Capture the cell that displays the provided text and extract its [X, Y] central coordinate. 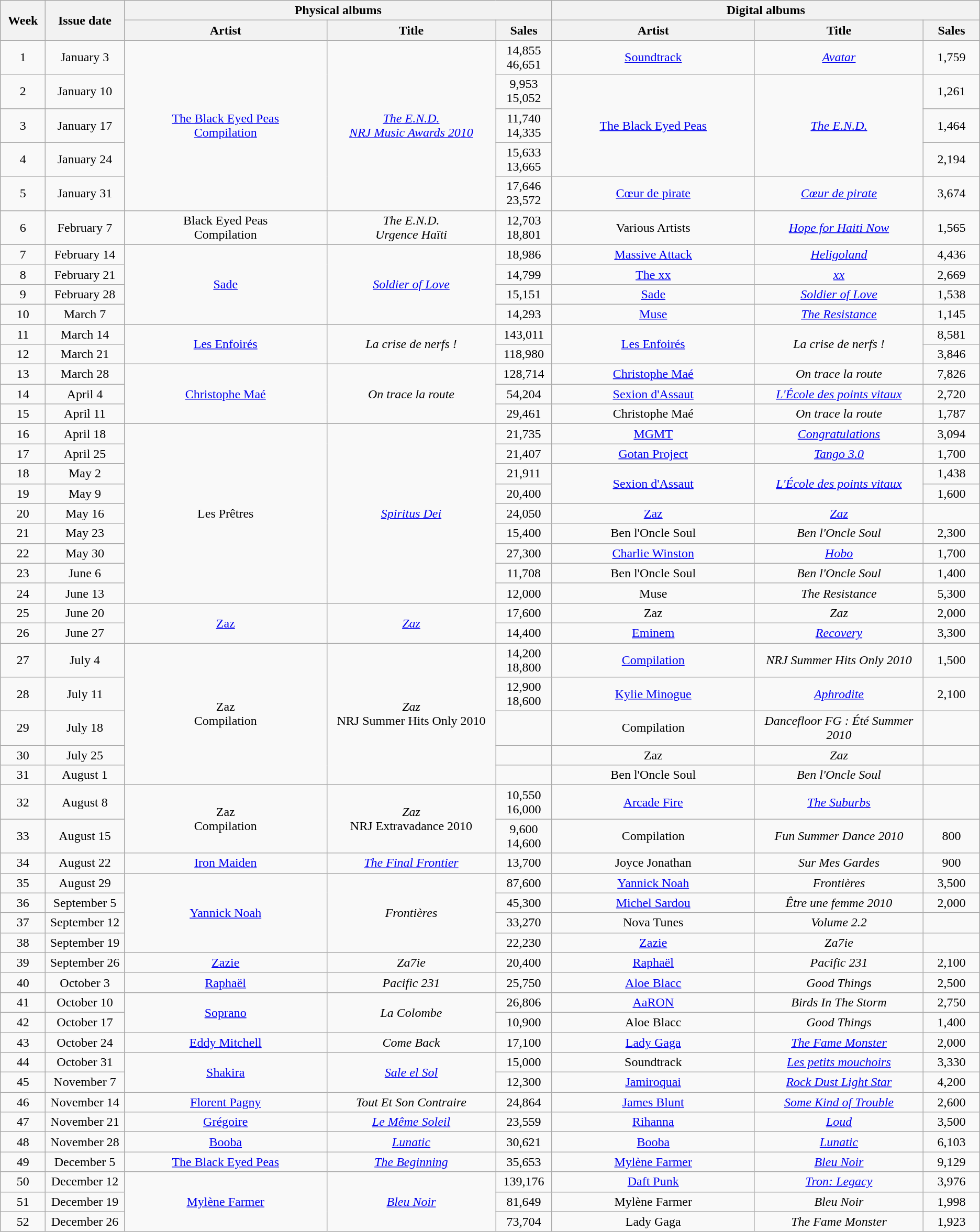
James Blunt [653, 1102]
The Beginning [411, 1162]
Congratulations [839, 434]
August 1 [85, 775]
Les petits mouchoirs [839, 1062]
Sur Mes Gardes [839, 863]
February 21 [85, 274]
September 5 [85, 903]
12,000 [524, 593]
118,980 [524, 354]
38 [23, 943]
42 [23, 1022]
45 [23, 1082]
21,911 [524, 474]
14,799 [524, 274]
December 19 [85, 1202]
April 4 [85, 394]
Tout Et Son Contraire [411, 1102]
October 3 [85, 982]
The E.N.D.NRJ Music Awards 2010 [411, 126]
87,600 [524, 883]
35 [23, 883]
Spiritus Dei [411, 514]
33 [23, 836]
Le Même Soleil [411, 1122]
January 3 [85, 58]
25 [23, 613]
1,600 [952, 494]
24,050 [524, 513]
April 25 [85, 454]
800 [952, 836]
June 20 [85, 613]
81,649 [524, 1202]
March 21 [85, 354]
28 [23, 694]
143,011 [524, 334]
23 [23, 573]
40 [23, 982]
Eminem [653, 633]
Tron: Legacy [839, 1182]
Heligoland [839, 254]
Jamiroquai [653, 1082]
1,500 [952, 659]
xx [839, 274]
June 13 [85, 593]
41 [23, 1002]
Hobo [839, 553]
900 [952, 863]
October 31 [85, 1062]
Arcade Fire [653, 802]
April 18 [85, 434]
19 [23, 494]
Fun Summer Dance 2010 [839, 836]
51 [23, 1202]
10 [23, 314]
14,293 [524, 314]
November 21 [85, 1122]
3,330 [952, 1062]
Dancefloor FG : Été Summer 2010 [839, 729]
2,669 [952, 274]
46 [23, 1102]
32 [23, 802]
May 30 [85, 553]
Florent Pagny [225, 1102]
7 [23, 254]
49 [23, 1162]
Black Eyed PeasCompilation [225, 227]
29 [23, 729]
The Final Frontier [411, 863]
July 11 [85, 694]
July 4 [85, 659]
13,700 [524, 863]
1,145 [952, 314]
17,100 [524, 1042]
July 25 [85, 755]
14 [23, 394]
1,923 [952, 1222]
20 [23, 513]
10,900 [524, 1022]
The Black Eyed PeasCompilation [225, 126]
14,20018,800 [524, 659]
73,704 [524, 1222]
December 5 [85, 1162]
August 8 [85, 802]
September 12 [85, 923]
29,461 [524, 414]
3,674 [952, 194]
4 [23, 159]
9,129 [952, 1162]
21,407 [524, 454]
Hope for Haiti Now [839, 227]
Les Prêtres [225, 514]
1,565 [952, 227]
48 [23, 1142]
3,300 [952, 633]
Soprano [225, 1012]
17,64623,572 [524, 194]
18,986 [524, 254]
Kylie Minogue [653, 694]
6,103 [952, 1142]
17 [23, 454]
54,204 [524, 394]
5 [23, 194]
7,826 [952, 374]
Various Artists [653, 227]
15 [23, 414]
March 14 [85, 334]
May 9 [85, 494]
Eddy Mitchell [225, 1042]
November 28 [85, 1142]
February 28 [85, 294]
9 [23, 294]
Rock Dust Light Star [839, 1082]
3,976 [952, 1182]
March 7 [85, 314]
33,270 [524, 923]
44 [23, 1062]
March 28 [85, 374]
May 2 [85, 474]
The xx [653, 274]
15,63313,665 [524, 159]
21,735 [524, 434]
4,200 [952, 1082]
8,581 [952, 334]
26 [23, 633]
22 [23, 553]
December 26 [85, 1222]
12,90018,600 [524, 694]
50 [23, 1182]
8 [23, 274]
October 24 [85, 1042]
The E.N.D.Urgence Haïti [411, 227]
1,538 [952, 294]
43 [23, 1042]
2,600 [952, 1102]
34 [23, 863]
Week [23, 20]
15,000 [524, 1062]
Michel Sardou [653, 903]
December 12 [85, 1182]
September 19 [85, 943]
3 [23, 126]
Joyce Jonathan [653, 863]
37 [23, 923]
September 26 [85, 962]
27,300 [524, 553]
Avatar [839, 58]
Être une femme 2010 [839, 903]
14,85546,651 [524, 58]
1,998 [952, 1202]
15,151 [524, 294]
2 [23, 91]
13 [23, 374]
139,176 [524, 1182]
October 17 [85, 1022]
Grégoire [225, 1122]
La Colombe [411, 1012]
12 [23, 354]
36 [23, 903]
23,559 [524, 1122]
2,750 [952, 1002]
Digital albums [765, 10]
NRJ Summer Hits Only 2010 [839, 659]
16 [23, 434]
15,400 [524, 533]
Gotan Project [653, 454]
2,720 [952, 394]
Sale el Sol [411, 1072]
Birds In The Storm [839, 1002]
January 31 [85, 194]
November 7 [85, 1082]
3,094 [952, 434]
The E.N.D. [839, 126]
Volume 2.2 [839, 923]
2,194 [952, 159]
27 [23, 659]
Shakira [225, 1072]
47 [23, 1122]
January 17 [85, 126]
May 23 [85, 533]
21 [23, 533]
12,300 [524, 1082]
11,708 [524, 573]
Rihanna [653, 1122]
25,750 [524, 982]
August 22 [85, 863]
39 [23, 962]
1,787 [952, 414]
Come Back [411, 1042]
ZazNRJ Extravadance 2010 [411, 819]
24 [23, 593]
30 [23, 755]
Massive Attack [653, 254]
Tango 3.0 [839, 454]
August 29 [85, 883]
Aphrodite [839, 694]
Charlie Winston [653, 553]
14,400 [524, 633]
ZazNRJ Summer Hits Only 2010 [411, 714]
6 [23, 227]
The Suburbs [839, 802]
Iron Maiden [225, 863]
November 14 [85, 1102]
2,500 [952, 982]
3,846 [952, 354]
12,70318,801 [524, 227]
9,60014,600 [524, 836]
11,74014,335 [524, 126]
4,436 [952, 254]
AaRON [653, 1002]
June 6 [85, 573]
April 11 [85, 414]
Physical albums [338, 10]
26,806 [524, 1002]
45,300 [524, 903]
Loud [839, 1122]
22,230 [524, 943]
January 10 [85, 91]
June 27 [85, 633]
Nova Tunes [653, 923]
11 [23, 334]
1,464 [952, 126]
18 [23, 474]
Some Kind of Trouble [839, 1102]
Issue date [85, 20]
2,300 [952, 533]
1,261 [952, 91]
31 [23, 775]
July 18 [85, 729]
5,300 [952, 593]
MGMT [653, 434]
1,759 [952, 58]
52 [23, 1222]
128,714 [524, 374]
May 16 [85, 513]
October 10 [85, 1002]
January 24 [85, 159]
February 7 [85, 227]
30,621 [524, 1142]
Recovery [839, 633]
1,438 [952, 474]
Daft Punk [653, 1182]
10,55016,000 [524, 802]
35,653 [524, 1162]
February 14 [85, 254]
17,600 [524, 613]
9,95315,052 [524, 91]
August 15 [85, 836]
24,864 [524, 1102]
1 [23, 58]
